Determine the (x, y) coordinate at the center of the cell enclosing the given text.  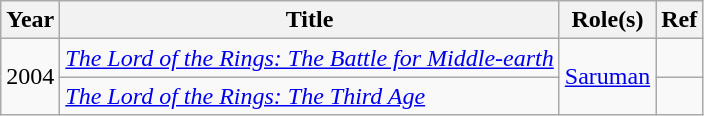
The Lord of the Rings: The Third Age (310, 96)
2004 (30, 77)
Ref (680, 20)
Year (30, 20)
The Lord of the Rings: The Battle for Middle-earth (310, 58)
Title (310, 20)
Saruman (607, 77)
Role(s) (607, 20)
